Return the (X, Y) coordinate for the center point of the cell that contains the specified text.  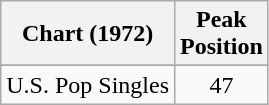
47 (222, 85)
PeakPosition (222, 34)
Chart (1972) (88, 34)
U.S. Pop Singles (88, 85)
